Search for the cell housing the specified text and yield its (x, y) center coordinate. 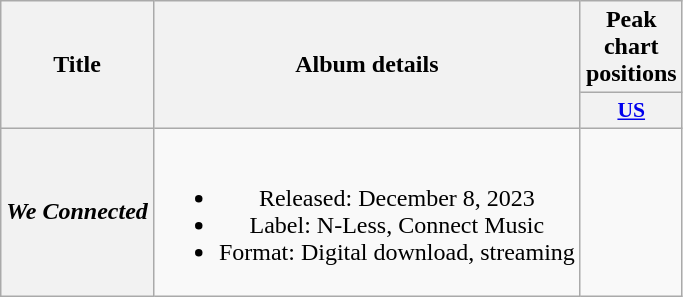
Peak chart positions (631, 47)
We Connected (78, 212)
Album details (366, 65)
Title (78, 65)
Released: December 8, 2023Label: N-Less, Connect MusicFormat: Digital download, streaming (366, 212)
US (631, 111)
